Locate the cell with the specified text and output its (x, y) center coordinate. 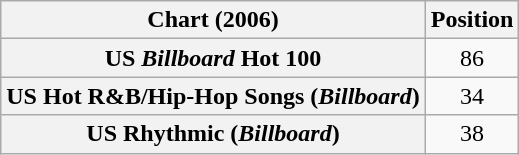
86 (472, 58)
34 (472, 96)
US Rhythmic (Billboard) (213, 134)
Chart (2006) (213, 20)
US Hot R&B/Hip-Hop Songs (Billboard) (213, 96)
US Billboard Hot 100 (213, 58)
Position (472, 20)
38 (472, 134)
